Identify which cell holds the provided text, then report its [X, Y] central coordinate. 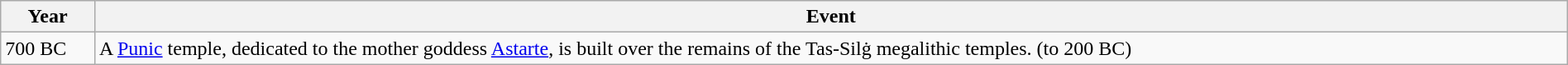
Event [830, 17]
Year [48, 17]
A Punic temple, dedicated to the mother goddess Astarte, is built over the remains of the Tas-Silġ megalithic temples. (to 200 BC) [830, 48]
700 BC [48, 48]
